For the text-containing cell, return its midpoint in [x, y] coordinate format. 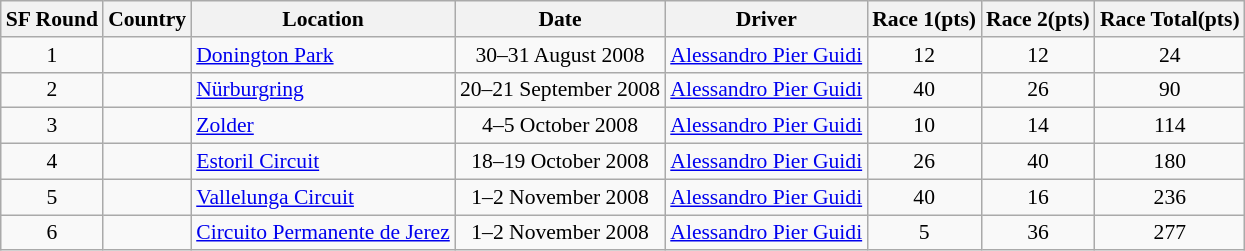
1 [52, 55]
277 [1170, 233]
6 [52, 233]
Date [560, 19]
36 [1038, 233]
4 [52, 162]
30–31 August 2008 [560, 55]
Circuito Permanente de Jerez [323, 233]
4–5 October 2008 [560, 126]
Race Total(pts) [1170, 19]
20–21 September 2008 [560, 90]
Race 2(pts) [1038, 19]
Estoril Circuit [323, 162]
Driver [766, 19]
Donington Park [323, 55]
16 [1038, 197]
Nürburgring [323, 90]
14 [1038, 126]
24 [1170, 55]
18–19 October 2008 [560, 162]
236 [1170, 197]
180 [1170, 162]
2 [52, 90]
Vallelunga Circuit [323, 197]
Zolder [323, 126]
3 [52, 126]
SF Round [52, 19]
Country [147, 19]
90 [1170, 90]
114 [1170, 126]
Race 1(pts) [924, 19]
Location [323, 19]
10 [924, 126]
